Search for the cell housing the specified text and yield its (x, y) center coordinate. 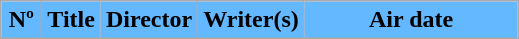
Title (72, 20)
Writer(s) (252, 20)
Air date (411, 20)
Director (148, 20)
Nº (22, 20)
